Scan for the cell matching the given text and deliver its (X, Y) coordinate at center. 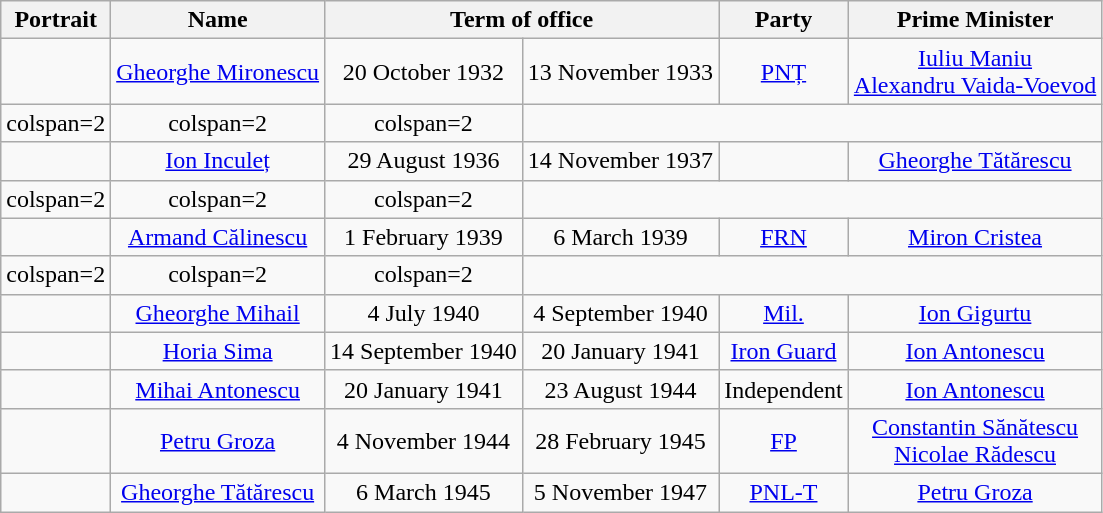
1 February 1939 (424, 237)
14 November 1937 (620, 161)
Mil. (784, 313)
20 October 1932 (424, 72)
Gheorghe Mironescu (218, 72)
29 August 1936 (424, 161)
Armand Călinescu (218, 237)
Ion Inculeț (218, 161)
4 July 1940 (424, 313)
Mihai Antonescu (218, 389)
PNL-T (784, 492)
Independent (784, 389)
6 March 1945 (424, 492)
13 November 1933 (620, 72)
Term of office (522, 20)
Portrait (56, 20)
Horia Sima (218, 351)
4 September 1940 (620, 313)
FRN (784, 237)
Miron Cristea (974, 237)
14 September 1940 (424, 351)
4 November 1944 (424, 440)
Iuliu ManiuAlexandru Vaida-Voevod (974, 72)
5 November 1947 (620, 492)
23 August 1944 (620, 389)
Ion Gigurtu (974, 313)
6 March 1939 (620, 237)
Gheorghe Mihail (218, 313)
Iron Guard (784, 351)
Party (784, 20)
Name (218, 20)
28 February 1945 (620, 440)
FP (784, 440)
Constantin SănătescuNicolae Rădescu (974, 440)
Prime Minister (974, 20)
PNȚ (784, 72)
